For the text-containing cell, return its midpoint in (X, Y) coordinate format. 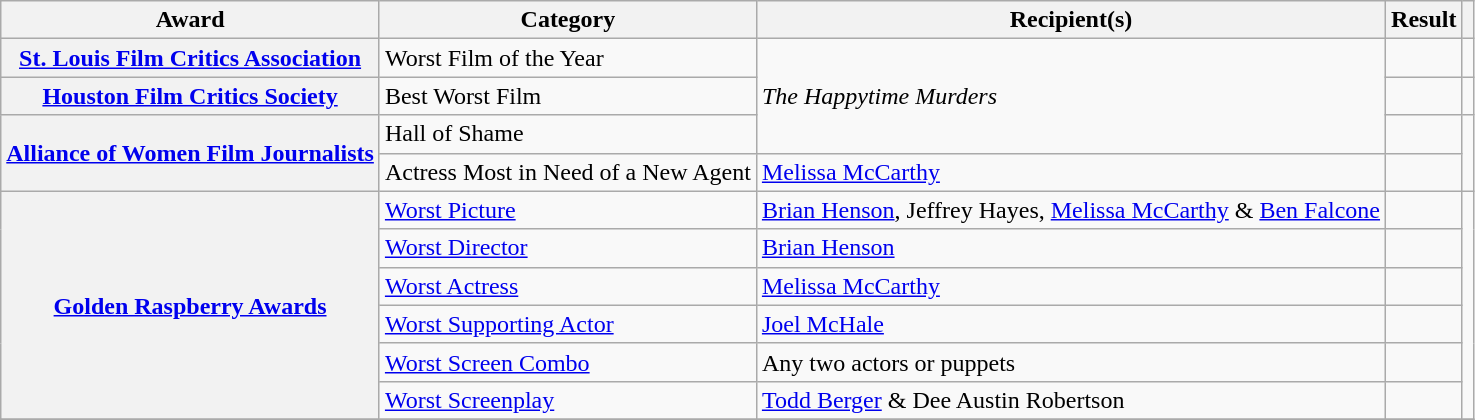
Result (1424, 20)
Hall of Shame (568, 134)
Best Worst Film (568, 96)
Worst Supporting Actor (568, 324)
Brian Henson (1070, 248)
Actress Most in Need of a New Agent (568, 172)
Joel McHale (1070, 324)
Award (190, 20)
Worst Actress (568, 286)
Worst Screen Combo (568, 362)
Alliance of Women Film Journalists (190, 153)
Category (568, 20)
Houston Film Critics Society (190, 96)
Golden Raspberry Awards (190, 305)
Todd Berger & Dee Austin Robertson (1070, 400)
St. Louis Film Critics Association (190, 58)
Worst Screenplay (568, 400)
Worst Director (568, 248)
Worst Picture (568, 210)
Brian Henson, Jeffrey Hayes, Melissa McCarthy & Ben Falcone (1070, 210)
The Happytime Murders (1070, 96)
Any two actors or puppets (1070, 362)
Worst Film of the Year (568, 58)
Recipient(s) (1070, 20)
